Identify which cell holds the provided text, then report its (X, Y) central coordinate. 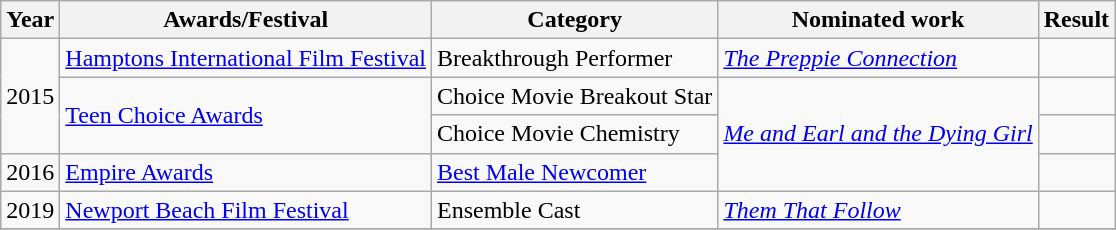
Hamptons International Film Festival (246, 58)
Empire Awards (246, 172)
2019 (30, 210)
Ensemble Cast (575, 210)
Category (575, 20)
Newport Beach Film Festival (246, 210)
Them That Follow (878, 210)
2016 (30, 172)
Breakthrough Performer (575, 58)
Choice Movie Breakout Star (575, 96)
Choice Movie Chemistry (575, 134)
Best Male Newcomer (575, 172)
Awards/Festival (246, 20)
Nominated work (878, 20)
Teen Choice Awards (246, 115)
Me and Earl and the Dying Girl (878, 134)
Result (1076, 20)
The Preppie Connection (878, 58)
Year (30, 20)
2015 (30, 96)
